Provide the [x, y] coordinate of the cell's center where the given text is located.  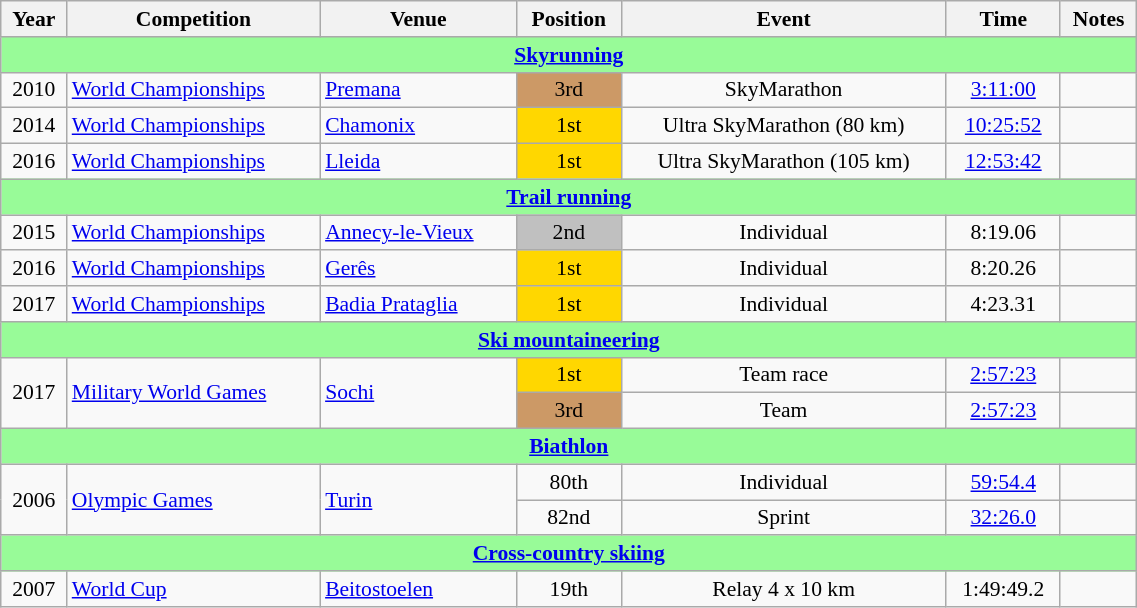
Sochi [418, 392]
1:49:49.2 [1003, 589]
59:54.4 [1003, 482]
Chamonix [418, 126]
2nd [568, 233]
Notes [1098, 19]
Venue [418, 19]
Gerês [418, 269]
Beitostoelen [418, 589]
Year [34, 19]
Competition [194, 19]
Badia Prataglia [418, 304]
2015 [34, 233]
Ski mountaineering [569, 340]
Skyrunning [569, 55]
2014 [34, 126]
Team race [784, 375]
Position [568, 19]
2007 [34, 589]
Ultra SkyMarathon (80 km) [784, 126]
12:53:42 [1003, 162]
4:23.31 [1003, 304]
Olympic Games [194, 500]
SkyMarathon [784, 90]
80th [568, 482]
32:26.0 [1003, 518]
2010 [34, 90]
Biathlon [569, 447]
World Cup [194, 589]
8:20.26 [1003, 269]
Ultra SkyMarathon (105 km) [784, 162]
Turin [418, 500]
10:25:52 [1003, 126]
Trail running [569, 197]
Sprint [784, 518]
Cross-country skiing [569, 554]
Military World Games [194, 392]
3:11:00 [1003, 90]
Event [784, 19]
Annecy-le-Vieux [418, 233]
Team [784, 411]
2006 [34, 500]
82nd [568, 518]
Time [1003, 19]
19th [568, 589]
Premana [418, 90]
Lleida [418, 162]
Relay 4 x 10 km [784, 589]
8:19.06 [1003, 233]
